Return the [X, Y] coordinate for the center point of the cell that contains the specified text.  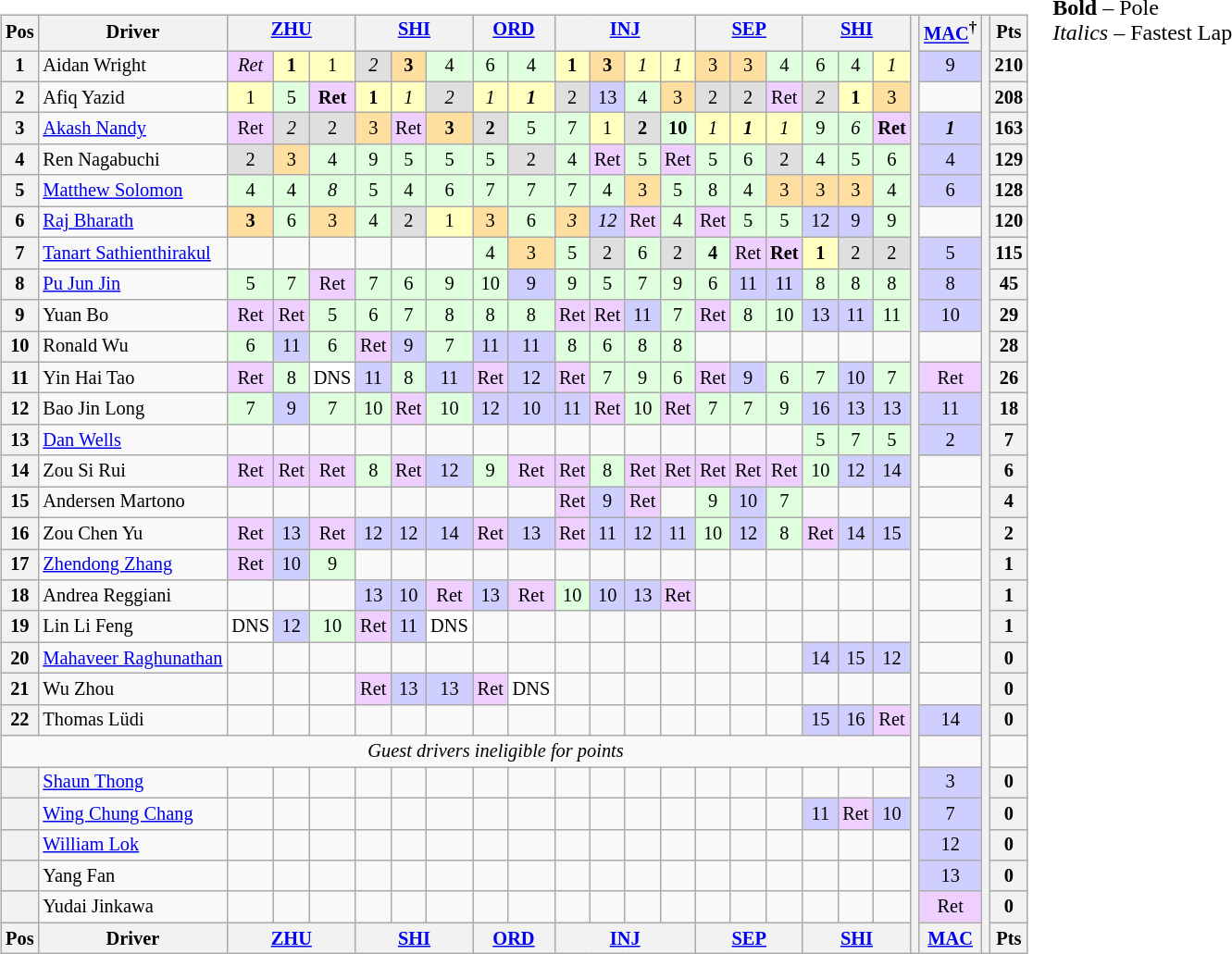
26 [1009, 378]
Mahaveer Raghunathan [132, 658]
Zou Chen Yu [132, 533]
Aidan Wright [132, 67]
Ren Nagabuchi [132, 160]
120 [1009, 222]
128 [1009, 191]
Yuan Bo [132, 316]
Afiq Yazid [132, 97]
21 [19, 689]
Zou Si Rui [132, 471]
28 [1009, 347]
Andrea Reggiani [132, 596]
115 [1009, 254]
210 [1009, 67]
MAC [950, 938]
Dan Wells [132, 440]
17 [19, 564]
Guest drivers ineligible for points [496, 751]
Yang Fan [132, 876]
Bao Jin Long [132, 409]
Thomas Lüdi [132, 720]
20 [19, 658]
Tanart Sathienthirakul [132, 254]
45 [1009, 284]
29 [1009, 316]
Lin Li Feng [132, 626]
Pu Jun Jin [132, 284]
MAC† [950, 33]
129 [1009, 160]
19 [19, 626]
Shaun Thong [132, 783]
Ronald Wu [132, 347]
Wu Zhou [132, 689]
Andersen Martono [132, 502]
William Lok [132, 845]
163 [1009, 129]
Matthew Solomon [132, 191]
22 [19, 720]
Wing Chung Chang [132, 813]
Raj Bharath [132, 222]
Zhendong Zhang [132, 564]
208 [1009, 97]
Yudai Jinkawa [132, 907]
Yin Hai Tao [132, 378]
Akash Nandy [132, 129]
